Detect which cell encompasses the target text, then output its (x, y) center coordinate. 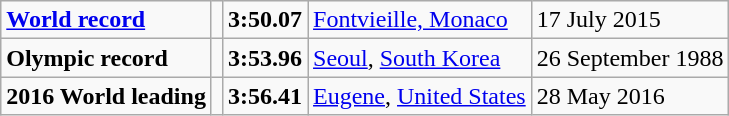
28 May 2016 (630, 96)
World record (106, 20)
Fontvieille, Monaco (420, 20)
3:53.96 (264, 58)
Eugene, United States (420, 96)
3:56.41 (264, 96)
3:50.07 (264, 20)
26 September 1988 (630, 58)
17 July 2015 (630, 20)
Olympic record (106, 58)
Seoul, South Korea (420, 58)
2016 World leading (106, 96)
